For the text-containing cell, return its midpoint in (X, Y) coordinate format. 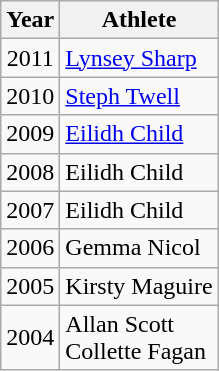
2005 (30, 286)
Year (30, 20)
Allan ScottCollette Fagan (139, 338)
2008 (30, 172)
Steph Twell (139, 96)
Gemma Nicol (139, 248)
2006 (30, 248)
2009 (30, 134)
Kirsty Maguire (139, 286)
2010 (30, 96)
Athlete (139, 20)
2007 (30, 210)
2004 (30, 338)
2011 (30, 58)
Lynsey Sharp (139, 58)
